Extract the [x, y] coordinate from the center of the cell holding the provided text.  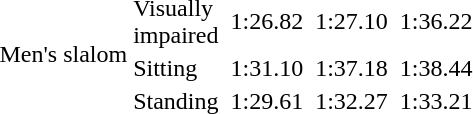
1:31.10 [267, 68]
1:37.18 [352, 68]
Sitting [176, 68]
